Pinpoint the cell where the given text exists, returning its (x, y) midpoint coordinate. 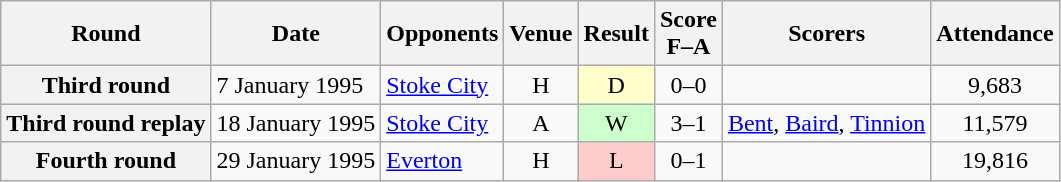
Result (616, 34)
Round (106, 34)
Attendance (995, 34)
0–0 (688, 85)
19,816 (995, 161)
Third round replay (106, 123)
Third round (106, 85)
D (616, 85)
11,579 (995, 123)
7 January 1995 (296, 85)
Scorers (826, 34)
Bent, Baird, Tinnion (826, 123)
18 January 1995 (296, 123)
Everton (442, 161)
A (541, 123)
Opponents (442, 34)
9,683 (995, 85)
0–1 (688, 161)
W (616, 123)
Date (296, 34)
Fourth round (106, 161)
29 January 1995 (296, 161)
L (616, 161)
ScoreF–A (688, 34)
3–1 (688, 123)
Venue (541, 34)
